Pinpoint the cell where the given text exists, returning its [x, y] midpoint coordinate. 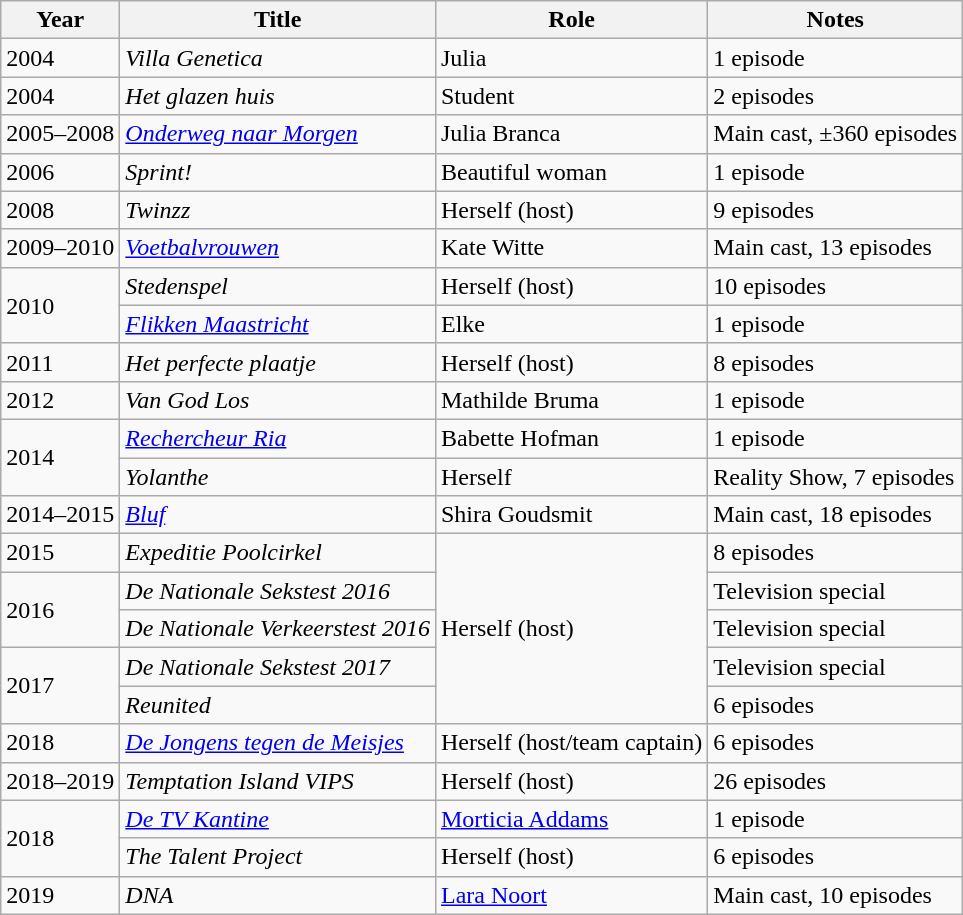
9 episodes [836, 210]
Role [571, 20]
2019 [60, 895]
Flikken Maastricht [278, 324]
De Nationale Sekstest 2017 [278, 667]
Title [278, 20]
2010 [60, 305]
Julia Branca [571, 134]
2014 [60, 457]
De Jongens tegen de Meisjes [278, 743]
2 episodes [836, 96]
Bluf [278, 515]
Rechercheur Ria [278, 438]
DNA [278, 895]
Villa Genetica [278, 58]
2014–2015 [60, 515]
Main cast, ±360 episodes [836, 134]
Mathilde Bruma [571, 400]
Stedenspel [278, 286]
Herself [571, 477]
Julia [571, 58]
Beautiful woman [571, 172]
Het perfecte plaatje [278, 362]
Herself (host/team captain) [571, 743]
2008 [60, 210]
Van God Los [278, 400]
Kate Witte [571, 248]
Babette Hofman [571, 438]
Onderweg naar Morgen [278, 134]
Reunited [278, 705]
Main cast, 13 episodes [836, 248]
Notes [836, 20]
2015 [60, 553]
2005–2008 [60, 134]
2012 [60, 400]
2016 [60, 610]
Twinzz [278, 210]
Het glazen huis [278, 96]
2011 [60, 362]
Elke [571, 324]
2017 [60, 686]
Morticia Addams [571, 819]
De Nationale Sekstest 2016 [278, 591]
Lara Noort [571, 895]
Expeditie Poolcirkel [278, 553]
Temptation Island VIPS [278, 781]
De TV Kantine [278, 819]
Reality Show, 7 episodes [836, 477]
Shira Goudsmit [571, 515]
Voetbalvrouwen [278, 248]
10 episodes [836, 286]
De Nationale Verkeerstest 2016 [278, 629]
Main cast, 10 episodes [836, 895]
The Talent Project [278, 857]
2009–2010 [60, 248]
Year [60, 20]
Main cast, 18 episodes [836, 515]
2018–2019 [60, 781]
Yolanthe [278, 477]
Sprint! [278, 172]
26 episodes [836, 781]
Student [571, 96]
2006 [60, 172]
